Search for the cell housing the specified text and yield its (X, Y) center coordinate. 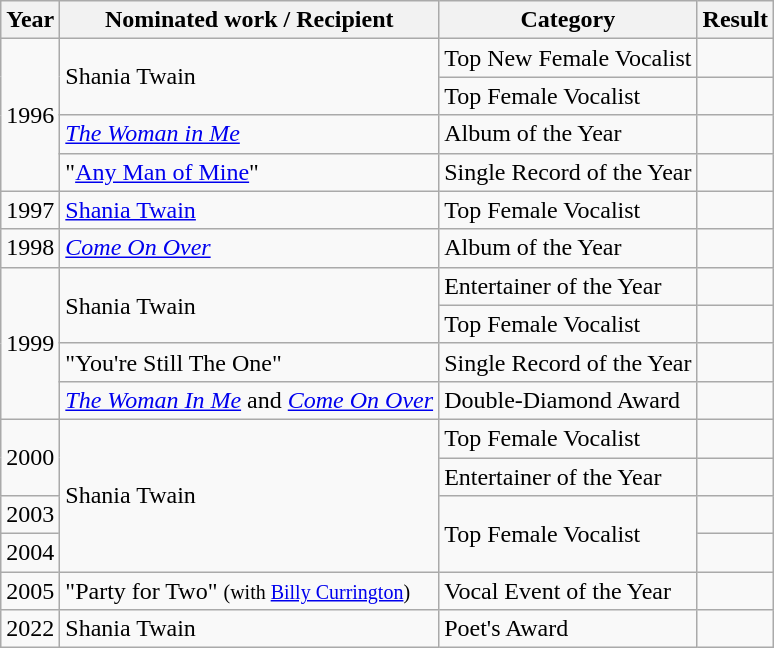
Year (30, 20)
2004 (30, 553)
The Woman in Me (250, 134)
Vocal Event of the Year (568, 591)
"Party for Two" (with Billy Currington) (250, 591)
Double-Diamond Award (568, 400)
Come On Over (250, 248)
1998 (30, 248)
"You're Still The One" (250, 362)
Category (568, 20)
Nominated work / Recipient (250, 20)
Top New Female Vocalist (568, 58)
2000 (30, 457)
Poet's Award (568, 629)
2003 (30, 515)
2005 (30, 591)
The Woman In Me and Come On Over (250, 400)
"Any Man of Mine" (250, 172)
2022 (30, 629)
Result (735, 20)
1996 (30, 115)
1999 (30, 343)
1997 (30, 210)
